Determine the (X, Y) coordinate at the center of the cell enclosing the given text.  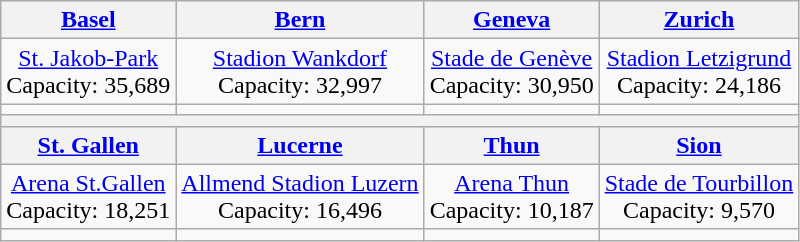
Stade de GenèveCapacity: 30,950 (512, 72)
Arena ThunCapacity: 10,187 (512, 196)
Geneva (512, 20)
Thun (512, 145)
Lucerne (300, 145)
St. Jakob-ParkCapacity: 35,689 (88, 72)
Zurich (699, 20)
Bern (300, 20)
Stadion WankdorfCapacity: 32,997 (300, 72)
Sion (699, 145)
Basel (88, 20)
Allmend Stadion LuzernCapacity: 16,496 (300, 196)
Stadion LetzigrundCapacity: 24,186 (699, 72)
Arena St.GallenCapacity: 18,251 (88, 196)
St. Gallen (88, 145)
Stade de TourbillonCapacity: 9,570 (699, 196)
